Identify which cell holds the provided text, then report its (x, y) central coordinate. 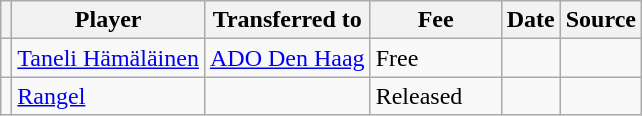
Released (436, 96)
ADO Den Haag (287, 58)
Taneli Hämäläinen (108, 58)
Player (108, 20)
Source (600, 20)
Rangel (108, 96)
Free (436, 58)
Fee (436, 20)
Transferred to (287, 20)
Date (530, 20)
